Find where the given text appears and provide that cell's center as [X, Y] coordinate. 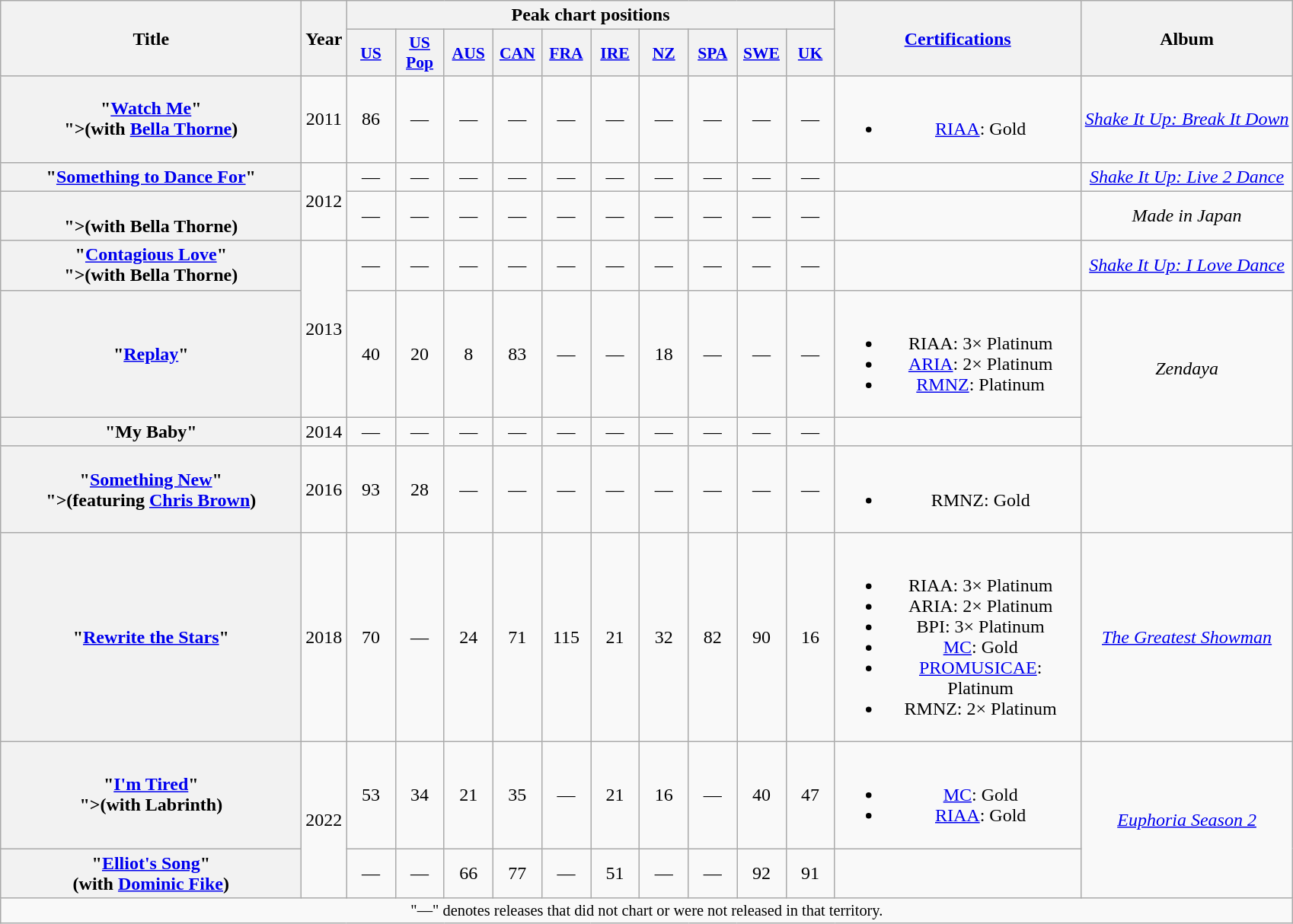
NZ [664, 53]
70 [371, 636]
The Greatest Showman [1186, 636]
RIAA: 3× PlatinumARIA: 2× PlatinumBPI: 3× PlatinumMC: GoldPROMUSICAE: PlatinumRMNZ: 2× Platinum [958, 636]
"Rewrite the Stars" [151, 636]
IRE [615, 53]
Title [151, 38]
53 [371, 795]
8 [468, 353]
2022 [324, 819]
47 [810, 795]
"Watch Me"">(with Bella Thorne) [151, 119]
"Something New"">(featuring Chris Brown) [151, 489]
"Elliot's Song"(with Dominic Fike) [151, 872]
82 [713, 636]
2011 [324, 119]
77 [517, 872]
2018 [324, 636]
2016 [324, 489]
US [371, 53]
">(with Bella Thorne) [151, 216]
"My Baby" [151, 432]
RIAA: Gold [958, 119]
93 [371, 489]
Shake It Up: I Love Dance [1186, 265]
SPA [713, 53]
51 [615, 872]
USPop [420, 53]
"Contagious Love"">(with Bella Thorne) [151, 265]
66 [468, 872]
Shake It Up: Break It Down [1186, 119]
Peak chart positions [591, 15]
71 [517, 636]
"Something to Dance For" [151, 177]
CAN [517, 53]
Zendaya [1186, 368]
2014 [324, 432]
32 [664, 636]
FRA [566, 53]
"I'm Tired"">(with Labrinth) [151, 795]
"—" denotes releases that did not chart or were not released in that territory. [647, 911]
Shake It Up: Live 2 Dance [1186, 177]
RIAA: 3× PlatinumARIA: 2× PlatinumRMNZ: Platinum [958, 353]
RMNZ: Gold [958, 489]
34 [420, 795]
90 [761, 636]
2013 [324, 329]
24 [468, 636]
Album [1186, 38]
92 [761, 872]
Made in Japan [1186, 216]
2012 [324, 201]
86 [371, 119]
35 [517, 795]
MC: GoldRIAA: Gold [958, 795]
115 [566, 636]
Year [324, 38]
SWE [761, 53]
UK [810, 53]
AUS [468, 53]
Euphoria Season 2 [1186, 819]
Certifications [958, 38]
83 [517, 353]
20 [420, 353]
18 [664, 353]
28 [420, 489]
91 [810, 872]
"Replay" [151, 353]
